From the cell containing the given text, extract its center point as [X, Y] coordinate. 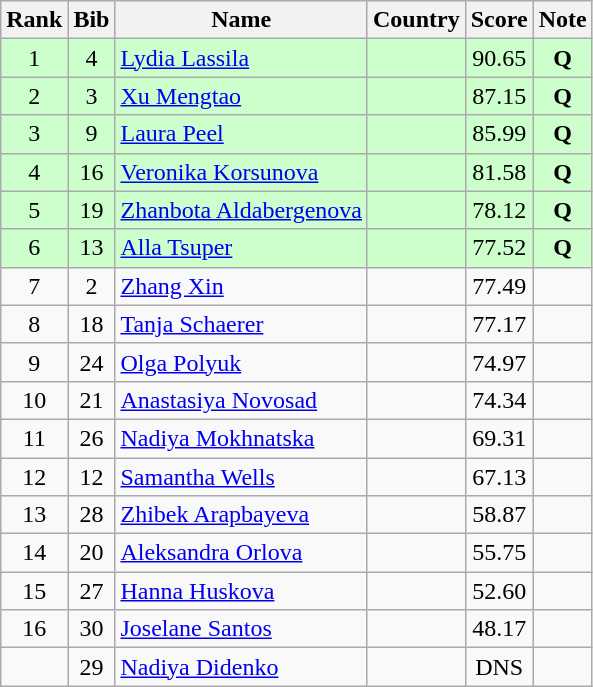
19 [92, 210]
81.58 [499, 172]
DNS [499, 667]
30 [92, 629]
14 [34, 553]
Country [416, 20]
21 [92, 400]
Nadiya Didenko [242, 667]
29 [92, 667]
10 [34, 400]
77.52 [499, 248]
90.65 [499, 58]
Zhibek Arapbayeva [242, 515]
Joselane Santos [242, 629]
Rank [34, 20]
24 [92, 362]
Veronika Korsunova [242, 172]
7 [34, 286]
48.17 [499, 629]
27 [92, 591]
74.34 [499, 400]
85.99 [499, 134]
Alla Tsuper [242, 248]
Aleksandra Orlova [242, 553]
67.13 [499, 477]
Hanna Huskova [242, 591]
Zhanbota Aldabergenova [242, 210]
26 [92, 438]
8 [34, 324]
Laura Peel [242, 134]
Olga Polyuk [242, 362]
Name [242, 20]
Anastasiya Novosad [242, 400]
5 [34, 210]
18 [92, 324]
78.12 [499, 210]
28 [92, 515]
87.15 [499, 96]
Zhang Xin [242, 286]
52.60 [499, 591]
Note [562, 20]
Xu Mengtao [242, 96]
15 [34, 591]
6 [34, 248]
Samantha Wells [242, 477]
69.31 [499, 438]
77.17 [499, 324]
Bib [92, 20]
1 [34, 58]
Lydia Lassila [242, 58]
Nadiya Mokhnatska [242, 438]
11 [34, 438]
55.75 [499, 553]
Score [499, 20]
Tanja Schaerer [242, 324]
58.87 [499, 515]
74.97 [499, 362]
20 [92, 553]
77.49 [499, 286]
